For the text-containing cell, return its midpoint in (X, Y) coordinate format. 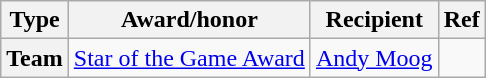
Recipient (374, 20)
Team (35, 58)
Ref (462, 20)
Star of the Game Award (189, 58)
Award/honor (189, 20)
Andy Moog (374, 58)
Type (35, 20)
